Extract the (X, Y) coordinate from the center of the cell holding the provided text.  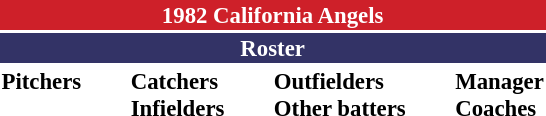
Roster (272, 48)
1982 California Angels (272, 15)
